Return (X, Y) of the center of cell containing provided text 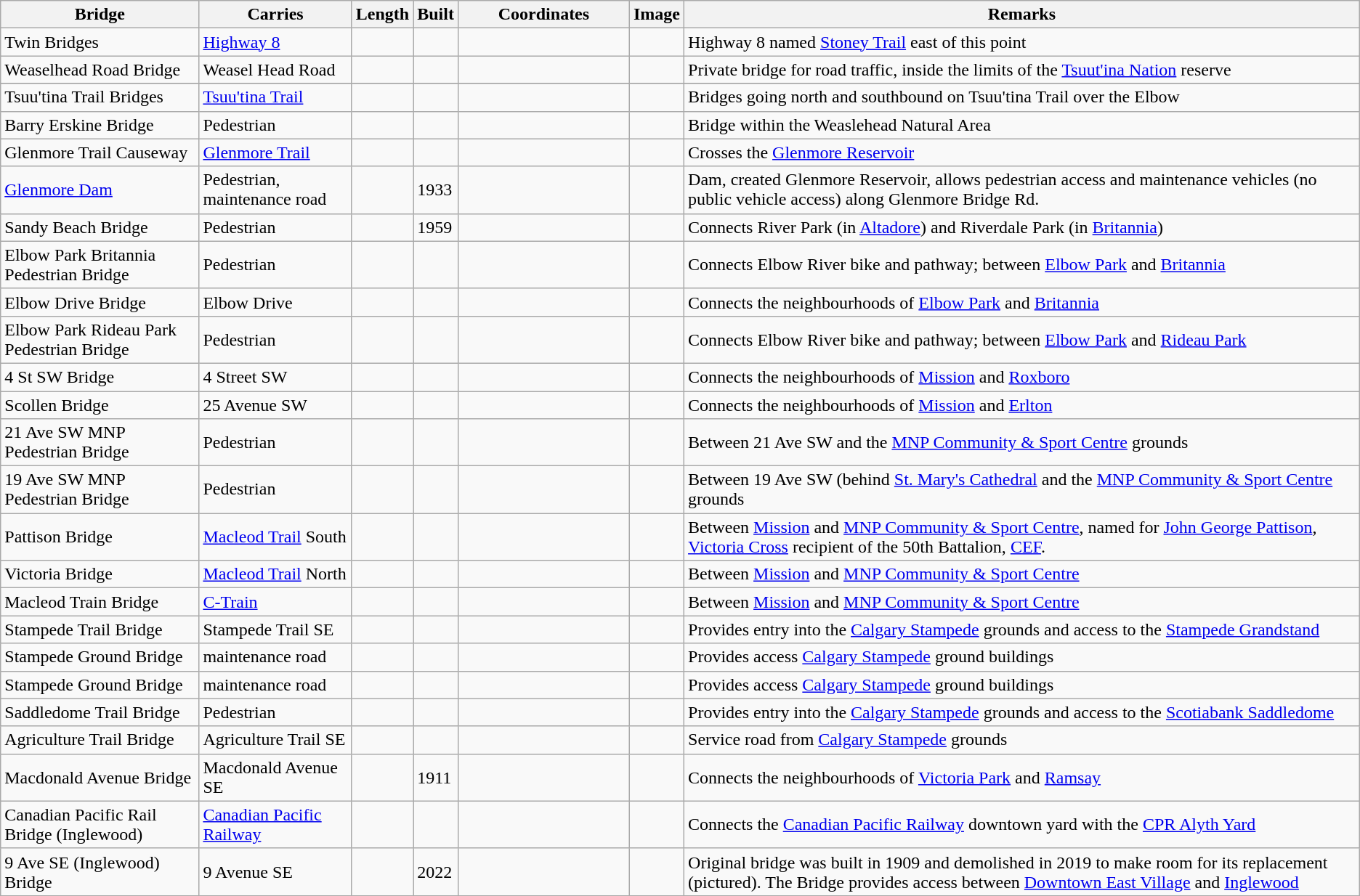
Canadian Pacific Railway (275, 825)
Macleod Trail South (275, 537)
Victoria Bridge (100, 574)
Carries (275, 15)
Connects Elbow River bike and pathway; between Elbow Park and Rideau Park (1022, 340)
Remarks (1022, 15)
Elbow Drive (275, 302)
Agriculture Trail Bridge (100, 740)
Macdonald Avenue Bridge (100, 777)
25 Avenue SW (275, 404)
4 Street SW (275, 377)
Glenmore Dam (100, 190)
Built (436, 15)
Barry Erskine Bridge (100, 125)
Canadian Pacific Rail Bridge (Inglewood) (100, 825)
C-Train (275, 602)
Dam, created Glenmore Reservoir, allows pedestrian access and maintenance vehicles (no public vehicle access) along Glenmore Bridge Rd. (1022, 190)
Weaselhead Road Bridge (100, 70)
Crosses the Glenmore Reservoir (1022, 152)
Service road from Calgary Stampede grounds (1022, 740)
Agriculture Trail SE (275, 740)
Connects Elbow River bike and pathway; between Elbow Park and Britannia (1022, 264)
Connects the neighbourhoods of Elbow Park and Britannia (1022, 302)
1959 (436, 227)
1911 (436, 777)
Pedestrian, maintenance road (275, 190)
Coordinates (543, 15)
Glenmore Trail Causeway (100, 152)
Highway 8 named Stoney Trail east of this point (1022, 42)
Connects the neighbourhoods of Victoria Park and Ramsay (1022, 777)
2022 (436, 871)
Between 19 Ave SW (behind St. Mary's Cathedral and the MNP Community & Sport Centre grounds (1022, 489)
Macleod Trail North (275, 574)
19 Ave SW MNP Pedestrian Bridge (100, 489)
Weasel Head Road (275, 70)
Bridge (100, 15)
Connects the neighbourhoods of Mission and Erlton (1022, 404)
Between Mission and MNP Community & Sport Centre, named for John George Pattison, Victoria Cross recipient of the 50th Battalion, CEF. (1022, 537)
Scollen Bridge (100, 404)
Bridges going north and southbound on Tsuu'tina Trail over the Elbow (1022, 97)
Length (382, 15)
Image (657, 15)
Elbow Park Britannia Pedestrian Bridge (100, 264)
Elbow Drive Bridge (100, 302)
Private bridge for road traffic, inside the limits of the Tsuut'ina Nation reserve (1022, 70)
Elbow Park Rideau Park Pedestrian Bridge (100, 340)
Glenmore Trail (275, 152)
1933 (436, 190)
Connects the Canadian Pacific Railway downtown yard with the CPR Alyth Yard (1022, 825)
Connects the neighbourhoods of Mission and Roxboro (1022, 377)
Macdonald Avenue SE (275, 777)
9 Ave SE (Inglewood) Bridge (100, 871)
Connects River Park (in Altadore) and Riverdale Park (in Britannia) (1022, 227)
Tsuu'tina Trail (275, 97)
9 Avenue SE (275, 871)
Macleod Train Bridge (100, 602)
Provides entry into the Calgary Stampede grounds and access to the Scotiabank Saddledome (1022, 712)
Pattison Bridge (100, 537)
Twin Bridges (100, 42)
Stampede Trail Bridge (100, 630)
Between 21 Ave SW and the MNP Community & Sport Centre grounds (1022, 443)
Provides entry into the Calgary Stampede grounds and access to the Stampede Grandstand (1022, 630)
Highway 8 (275, 42)
Tsuu'tina Trail Bridges (100, 97)
4 St SW Bridge (100, 377)
21 Ave SW MNP Pedestrian Bridge (100, 443)
Saddledome Trail Bridge (100, 712)
Bridge within the Weaslehead Natural Area (1022, 125)
Sandy Beach Bridge (100, 227)
Stampede Trail SE (275, 630)
